Extract the [X, Y] coordinate from the center of the cell holding the provided text.  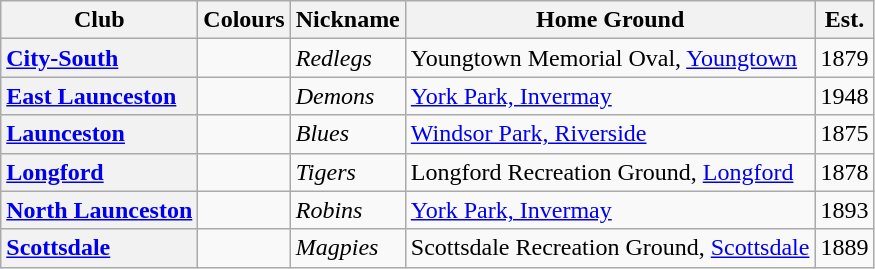
Redlegs [348, 58]
1893 [844, 210]
Windsor Park, Riverside [610, 134]
East Launceston [100, 96]
Home Ground [610, 20]
Youngtown Memorial Oval, Youngtown [610, 58]
1889 [844, 248]
1879 [844, 58]
Longford [100, 172]
Launceston [100, 134]
1878 [844, 172]
Colours [244, 20]
Demons [348, 96]
Scottsdale Recreation Ground, Scottsdale [610, 248]
Blues [348, 134]
Tigers [348, 172]
Nickname [348, 20]
Robins [348, 210]
City-South [100, 58]
Longford Recreation Ground, Longford [610, 172]
Scottsdale [100, 248]
1875 [844, 134]
Est. [844, 20]
1948 [844, 96]
North Launceston [100, 210]
Magpies [348, 248]
Club [100, 20]
